Pinpoint the cell where the given text exists, returning its (x, y) midpoint coordinate. 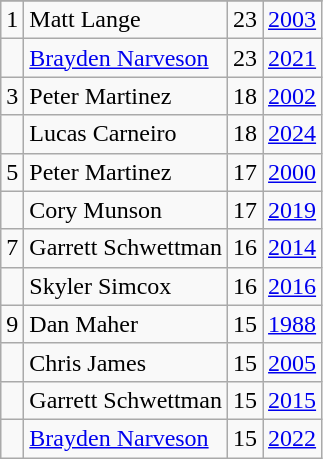
2000 (292, 172)
2002 (292, 96)
7 (12, 248)
1 (12, 20)
1988 (292, 324)
2021 (292, 58)
Cory Munson (126, 210)
2019 (292, 210)
2003 (292, 20)
2016 (292, 286)
Matt Lange (126, 20)
2024 (292, 134)
2005 (292, 362)
2014 (292, 248)
3 (12, 96)
Lucas Carneiro (126, 134)
2022 (292, 438)
Chris James (126, 362)
2015 (292, 400)
5 (12, 172)
Skyler Simcox (126, 286)
9 (12, 324)
Dan Maher (126, 324)
